Locate the cell with the specified text and output its (x, y) center coordinate. 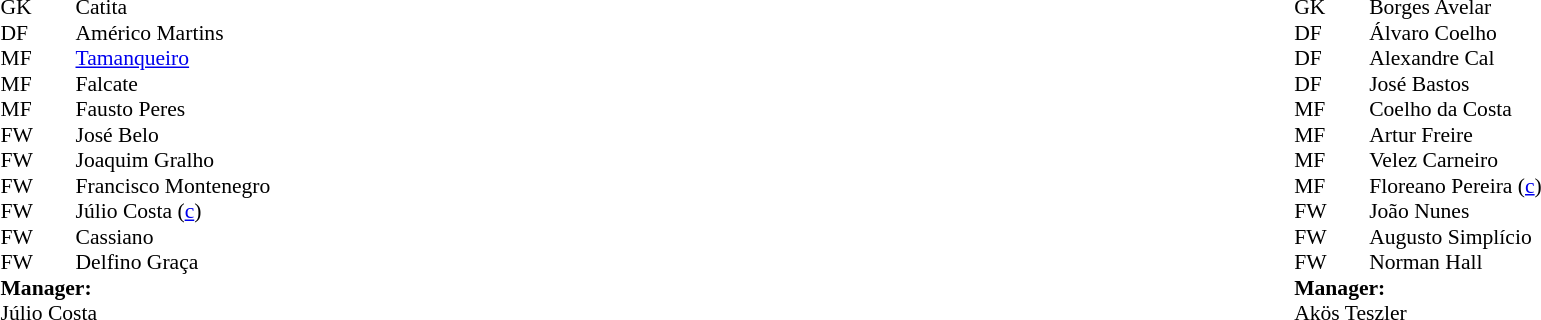
Joaquim Gralho (174, 161)
Falcate (174, 84)
José Belo (174, 135)
Francisco Montenegro (174, 186)
Cassiano (174, 237)
Américo Martins (174, 33)
Júlio Costa (c) (174, 211)
Manager: (135, 288)
Delfino Graça (174, 263)
Tamanqueiro (174, 59)
Fausto Peres (174, 109)
